Pinpoint the cell where the given text exists, returning its [X, Y] midpoint coordinate. 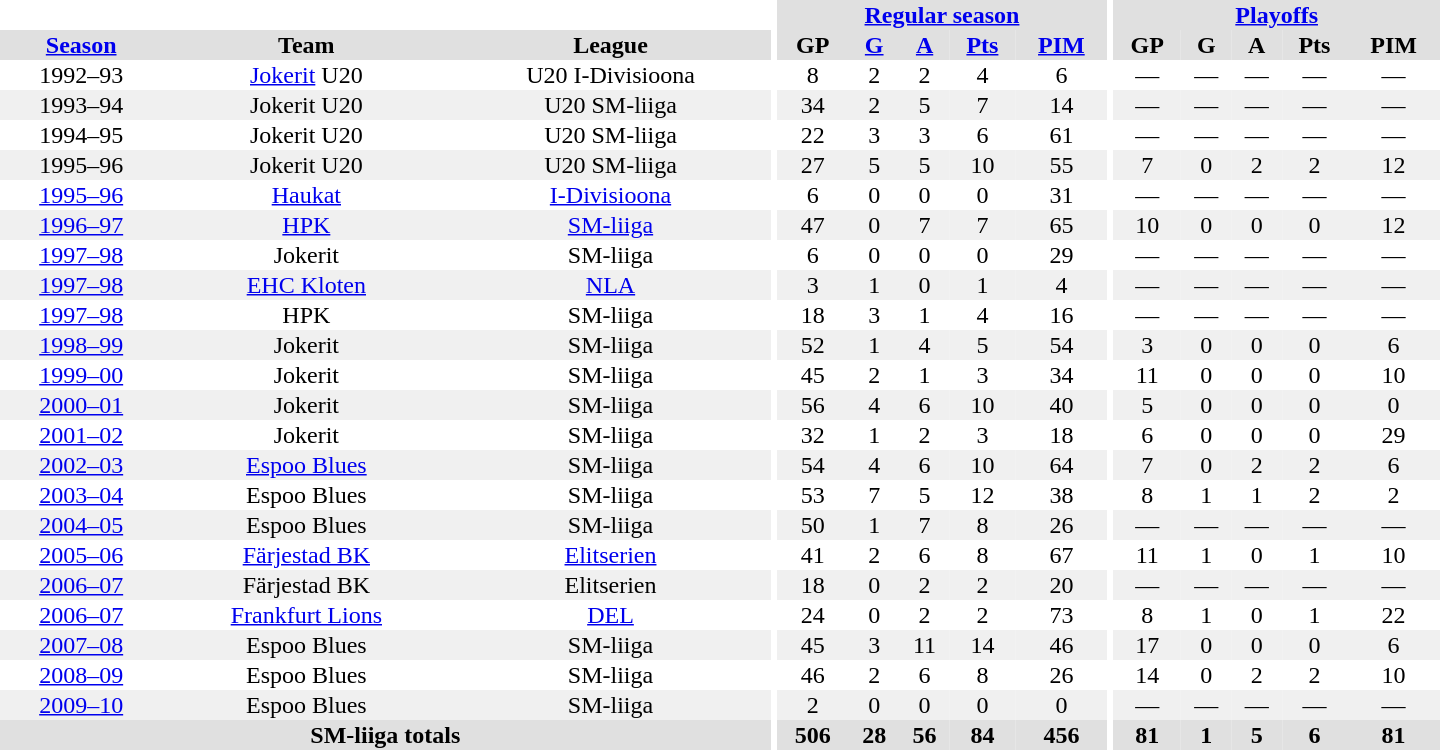
Team [306, 45]
55 [1062, 165]
1992–93 [81, 75]
32 [812, 435]
40 [1062, 405]
1999–00 [81, 375]
41 [812, 555]
38 [1062, 495]
League [610, 45]
27 [812, 165]
1994–95 [81, 135]
2002–03 [81, 465]
2001–02 [81, 435]
2007–08 [81, 645]
50 [812, 525]
EHC Kloten [306, 285]
2005–06 [81, 555]
52 [812, 345]
2004–05 [81, 525]
31 [1062, 195]
456 [1062, 735]
64 [1062, 465]
1996–97 [81, 225]
53 [812, 495]
1993–94 [81, 105]
17 [1147, 645]
1998–99 [81, 345]
24 [812, 615]
2009–10 [81, 705]
506 [812, 735]
67 [1062, 555]
16 [1062, 315]
84 [982, 735]
NLA [610, 285]
61 [1062, 135]
Regular season [942, 15]
Haukat [306, 195]
20 [1062, 585]
SM-liiga totals [386, 735]
47 [812, 225]
2008–09 [81, 675]
U20 I-Divisioona [610, 75]
2000–01 [81, 405]
65 [1062, 225]
28 [874, 735]
Playoffs [1276, 15]
Frankfurt Lions [306, 615]
I-Divisioona [610, 195]
2003–04 [81, 495]
DEL [610, 615]
73 [1062, 615]
Season [81, 45]
